Identify which cell holds the provided text, then report its [x, y] central coordinate. 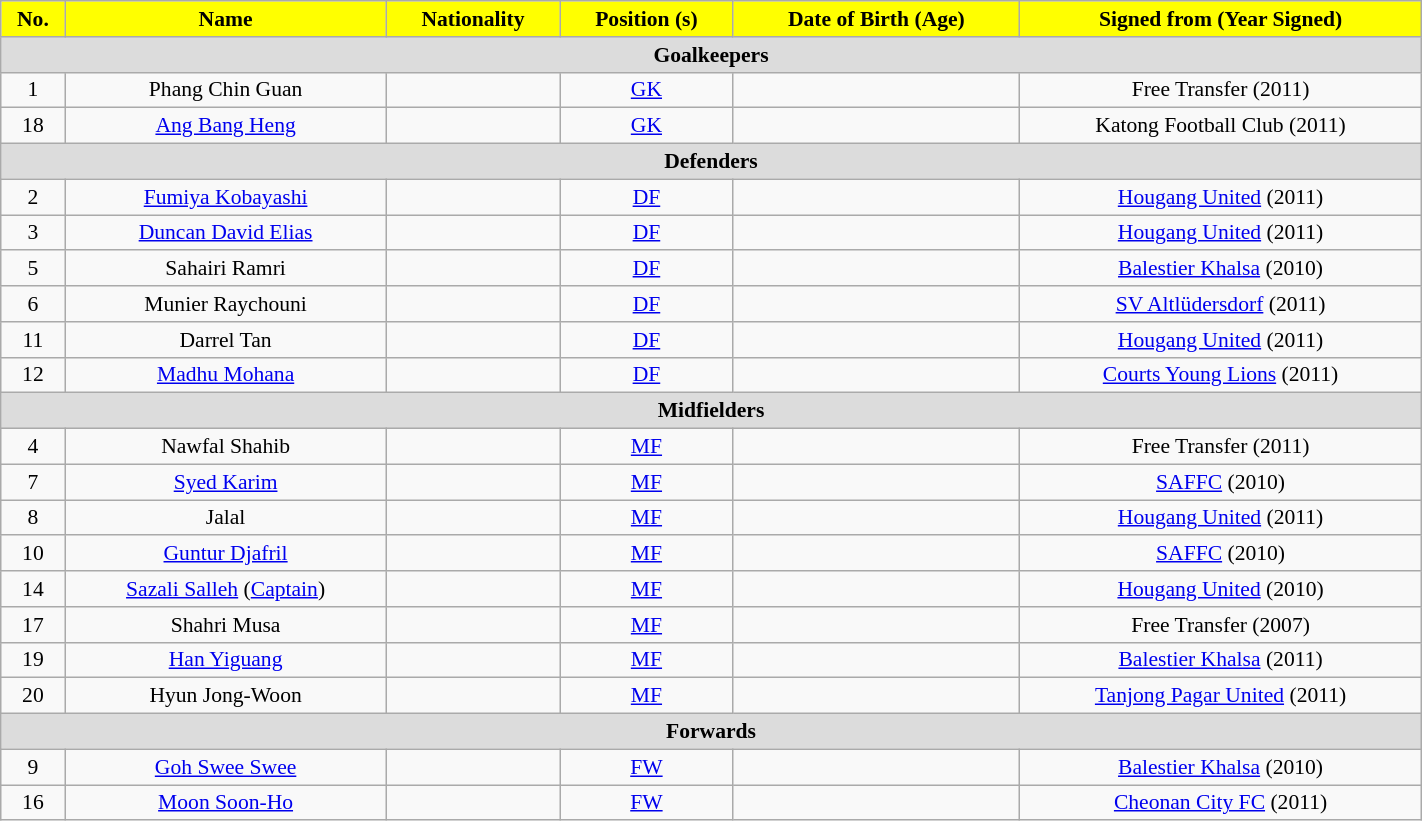
9 [33, 767]
Duncan David Elias [226, 233]
18 [33, 126]
Tanjong Pagar United (2011) [1220, 696]
Sahairi Ramri [226, 269]
Shahri Musa [226, 625]
6 [33, 304]
10 [33, 554]
Hyun Jong-Woon [226, 696]
Name [226, 19]
19 [33, 660]
Position (s) [646, 19]
Jalal [226, 518]
Ang Bang Heng [226, 126]
16 [33, 803]
No. [33, 19]
7 [33, 482]
8 [33, 518]
Date of Birth (Age) [876, 19]
12 [33, 375]
Guntur Djafril [226, 554]
Forwards [711, 732]
Darrel Tan [226, 340]
Nationality [473, 19]
Courts Young Lions (2011) [1220, 375]
Fumiya Kobayashi [226, 197]
Goalkeepers [711, 55]
4 [33, 447]
Munier Raychouni [226, 304]
Midfielders [711, 411]
Free Transfer (2007) [1220, 625]
Defenders [711, 162]
SV Altlüdersdorf (2011) [1220, 304]
14 [33, 589]
Syed Karim [226, 482]
Signed from (Year Signed) [1220, 19]
11 [33, 340]
Hougang United (2010) [1220, 589]
2 [33, 197]
Phang Chin Guan [226, 90]
Moon Soon-Ho [226, 803]
Goh Swee Swee [226, 767]
5 [33, 269]
1 [33, 90]
17 [33, 625]
Cheonan City FC (2011) [1220, 803]
3 [33, 233]
20 [33, 696]
Madhu Mohana [226, 375]
Han Yiguang [226, 660]
Balestier Khalsa (2011) [1220, 660]
Nawfal Shahib [226, 447]
Katong Football Club (2011) [1220, 126]
Sazali Salleh (Captain) [226, 589]
